Determine the [x, y] coordinate at the center of the cell enclosing the given text.  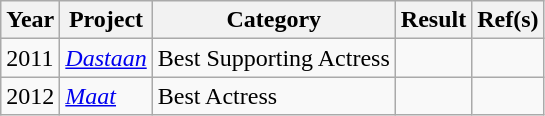
Dastaan [106, 58]
2012 [30, 96]
Ref(s) [508, 20]
Project [106, 20]
Result [433, 20]
Best Actress [274, 96]
Best Supporting Actress [274, 58]
2011 [30, 58]
Maat [106, 96]
Year [30, 20]
Category [274, 20]
